Capture the cell that displays the provided text and extract its (X, Y) central coordinate. 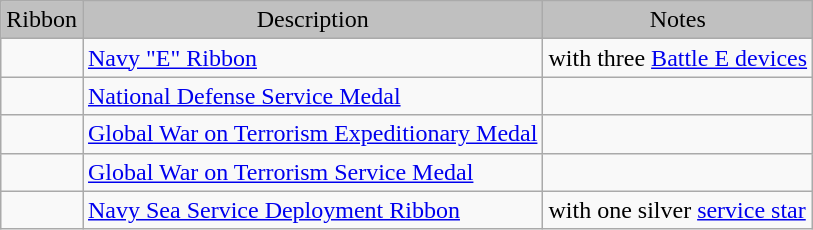
Global War on Terrorism Expeditionary Medal (312, 134)
Navy Sea Service Deployment Ribbon (312, 210)
Notes (678, 20)
Navy "E" Ribbon (312, 58)
National Defense Service Medal (312, 96)
with one silver service star (678, 210)
Global War on Terrorism Service Medal (312, 172)
Description (312, 20)
Ribbon (42, 20)
with three Battle E devices (678, 58)
